Capture the cell that displays the provided text and extract its [x, y] central coordinate. 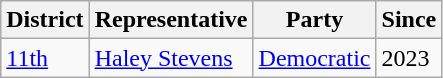
11th [45, 58]
Party [314, 20]
Representative [171, 20]
Democratic [314, 58]
Haley Stevens [171, 58]
District [45, 20]
2023 [409, 58]
Since [409, 20]
